Identify which cell holds the provided text, then report its (X, Y) central coordinate. 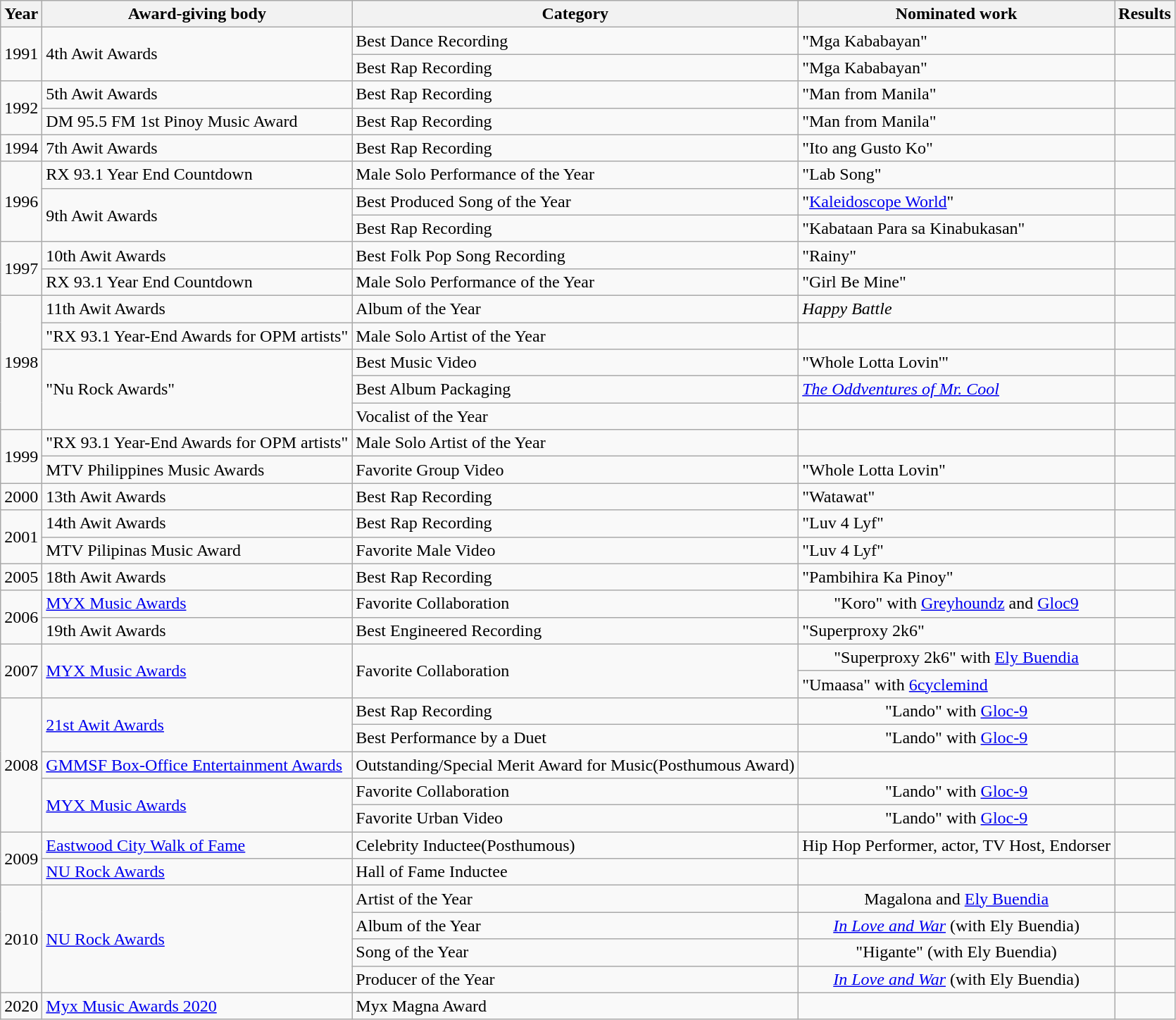
4th Awit Awards (197, 54)
2010 (21, 939)
13th Awit Awards (197, 497)
2008 (21, 764)
1996 (21, 201)
Nominated work (956, 14)
Results (1145, 14)
Year (21, 14)
"Girl Be Mine" (956, 282)
Best Dance Recording (575, 41)
18th Awit Awards (197, 577)
Hall of Fame Inductee (575, 872)
GMMSF Box-Office Entertainment Awards (197, 764)
"Superproxy 2k6" with Ely Buendia (956, 657)
Magalona and Ely Buendia (956, 899)
1991 (21, 54)
Best Music Video (575, 363)
Celebrity Inductee(Posthumous) (575, 845)
"Pambihira Ka Pinoy" (956, 577)
2007 (21, 671)
10th Awit Awards (197, 255)
Favorite Group Video (575, 470)
9th Awit Awards (197, 215)
Happy Battle (956, 309)
2001 (21, 537)
Best Produced Song of the Year (575, 201)
Award-giving body (197, 14)
Best Folk Pop Song Recording (575, 255)
"Whole Lotta Lovin" (956, 470)
"Kaleidoscope World" (956, 201)
7th Awit Awards (197, 148)
Best Performance by a Duet (575, 738)
Artist of the Year (575, 899)
11th Awit Awards (197, 309)
5th Awit Awards (197, 94)
DM 95.5 FM 1st Pinoy Music Award (197, 121)
Favorite Urban Video (575, 819)
"Rainy" (956, 255)
21st Awit Awards (197, 724)
Producer of the Year (575, 979)
14th Awit Awards (197, 523)
Song of the Year (575, 952)
2005 (21, 577)
Eastwood City Walk of Fame (197, 845)
"Whole Lotta Lovin'" (956, 363)
Best Engineered Recording (575, 630)
"Ito ang Gusto Ko" (956, 148)
1997 (21, 268)
1999 (21, 456)
1998 (21, 362)
"Superproxy 2k6" (956, 630)
"Koro" with Greyhoundz and Gloc9 (956, 604)
Outstanding/Special Merit Award for Music(Posthumous Award) (575, 764)
"Nu Rock Awards" (197, 390)
Vocalist of the Year (575, 416)
Favorite Male Video (575, 550)
"Lab Song" (956, 175)
"Kabataan Para sa Kinabukasan" (956, 228)
2009 (21, 859)
Myx Music Awards 2020 (197, 1006)
"Umaasa" with 6cyclemind (956, 684)
Category (575, 14)
2020 (21, 1006)
Myx Magna Award (575, 1006)
Hip Hop Performer, actor, TV Host, Endorser (956, 845)
1992 (21, 108)
2000 (21, 497)
19th Awit Awards (197, 630)
MTV Pilipinas Music Award (197, 550)
"Higante" (with Ely Buendia) (956, 952)
2006 (21, 617)
MTV Philippines Music Awards (197, 470)
Best Album Packaging (575, 390)
1994 (21, 148)
"Watawat" (956, 497)
The Oddventures of Mr. Cool (956, 390)
